Search for the cell housing the specified text and yield its [x, y] center coordinate. 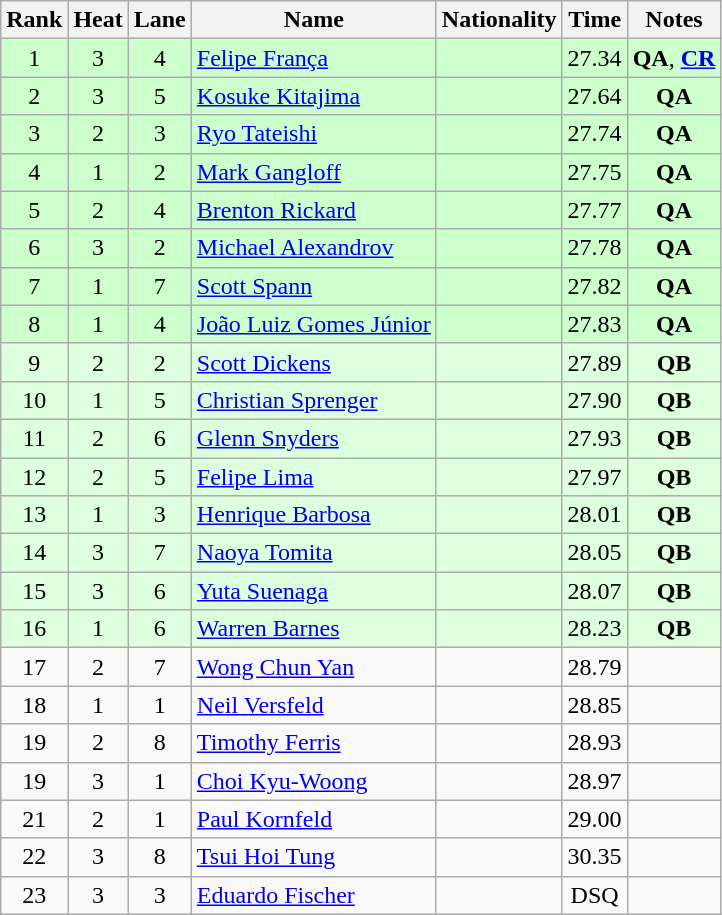
21 [34, 819]
27.83 [594, 324]
Lane [160, 20]
28.79 [594, 667]
Felipe Lima [314, 477]
27.77 [594, 210]
Henrique Barbosa [314, 515]
15 [34, 591]
Mark Gangloff [314, 172]
Name [314, 20]
27.64 [594, 96]
Michael Alexandrov [314, 248]
28.07 [594, 591]
Scott Spann [314, 286]
11 [34, 438]
27.74 [594, 134]
28.05 [594, 553]
27.93 [594, 438]
10 [34, 400]
30.35 [594, 857]
Neil Versfeld [314, 705]
27.78 [594, 248]
28.93 [594, 743]
Scott Dickens [314, 362]
Felipe França [314, 58]
28.23 [594, 629]
9 [34, 362]
Notes [674, 20]
Kosuke Kitajima [314, 96]
DSQ [594, 895]
22 [34, 857]
Nationality [499, 20]
13 [34, 515]
João Luiz Gomes Júnior [314, 324]
28.97 [594, 781]
Yuta Suenaga [314, 591]
Naoya Tomita [314, 553]
Time [594, 20]
Rank [34, 20]
27.75 [594, 172]
Heat [98, 20]
27.97 [594, 477]
Paul Kornfeld [314, 819]
23 [34, 895]
14 [34, 553]
Warren Barnes [314, 629]
QA, CR [674, 58]
Tsui Hoi Tung [314, 857]
Wong Chun Yan [314, 667]
27.89 [594, 362]
16 [34, 629]
27.90 [594, 400]
18 [34, 705]
Ryo Tateishi [314, 134]
28.85 [594, 705]
17 [34, 667]
Glenn Snyders [314, 438]
Brenton Rickard [314, 210]
Timothy Ferris [314, 743]
27.34 [594, 58]
Choi Kyu-Woong [314, 781]
27.82 [594, 286]
29.00 [594, 819]
12 [34, 477]
Eduardo Fischer [314, 895]
28.01 [594, 515]
Christian Sprenger [314, 400]
